Identify which cell holds the provided text, then report its [X, Y] central coordinate. 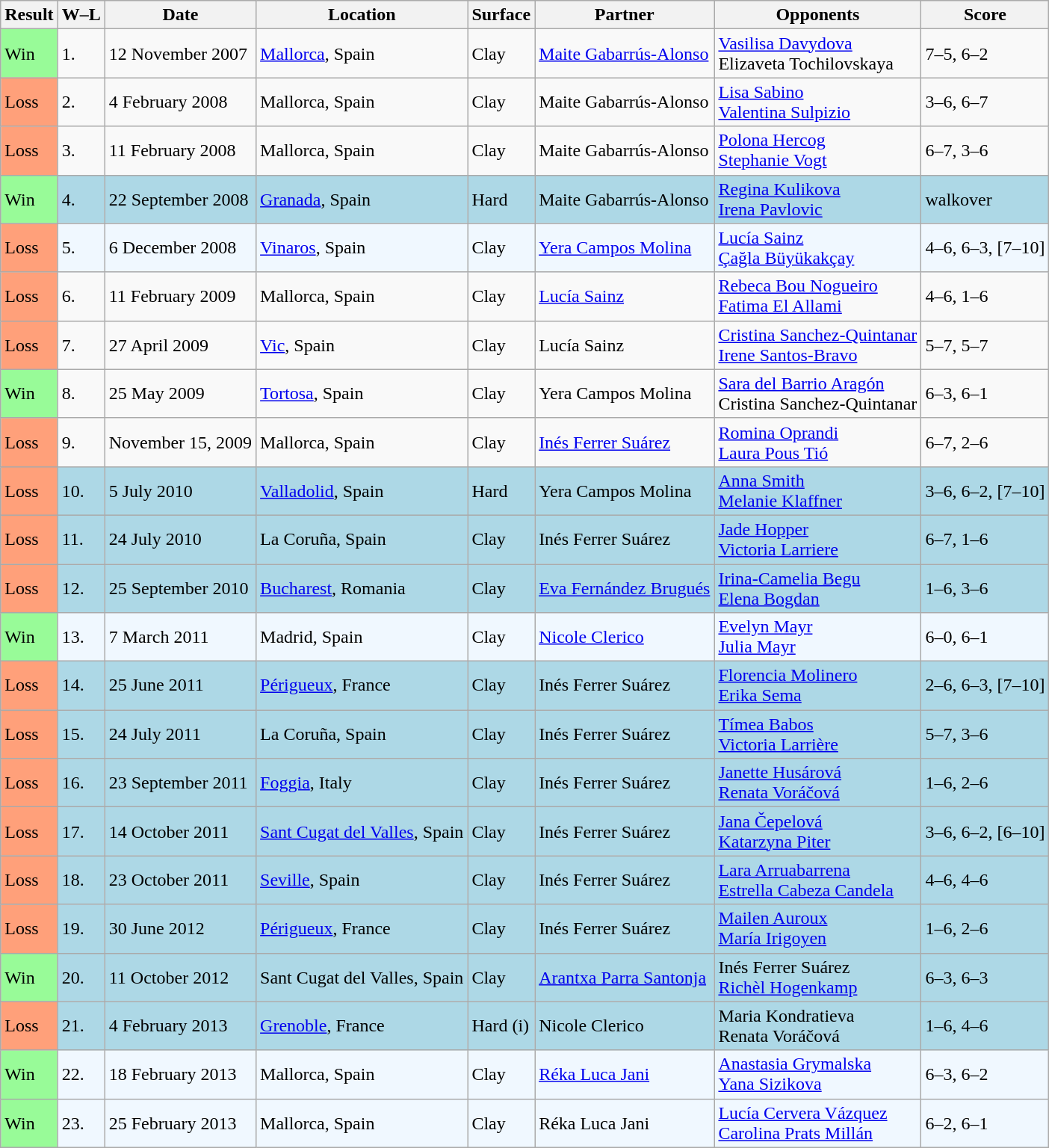
4 February 2008 [180, 102]
Location [362, 15]
14. [81, 686]
14 October 2011 [180, 831]
Granada, Spain [362, 199]
Vinaros, Spain [362, 248]
Eva Fernández Brugués [625, 587]
5–7, 3–6 [985, 734]
November 15, 2009 [180, 442]
25 June 2011 [180, 686]
Grenoble, France [362, 1025]
Arantxa Parra Santonja [625, 978]
Partner [625, 15]
7–5, 6–2 [985, 54]
7. [81, 345]
11. [81, 540]
22. [81, 1075]
18. [81, 880]
Hard (i) [501, 1025]
7 March 2011 [180, 637]
11 February 2008 [180, 151]
Cristina Sanchez-Quintanar Irene Santos-Bravo [817, 345]
3–6, 6–2, [6–10] [985, 831]
4–6, 6–3, [7–10] [985, 248]
Surface [501, 15]
1–6, 4–6 [985, 1025]
6–0, 6–1 [985, 637]
21. [81, 1025]
6–3, 6–1 [985, 393]
Rebeca Bou Nogueiro Fatima El Allami [817, 296]
27 April 2009 [180, 345]
24 July 2010 [180, 540]
3. [81, 151]
Sara del Barrio Aragón Cristina Sanchez-Quintanar [817, 393]
Tímea Babos Victoria Larrière [817, 734]
19. [81, 928]
25 September 2010 [180, 587]
Score [985, 15]
4–6, 1–6 [985, 296]
18 February 2013 [180, 1075]
4. [81, 199]
12 November 2007 [180, 54]
6–7, 3–6 [985, 151]
3–6, 6–7 [985, 102]
23 October 2011 [180, 880]
Jana Čepelová Katarzyna Piter [817, 831]
6–3, 6–3 [985, 978]
Janette Husárová Renata Voráčová [817, 783]
Maria Kondratieva Renata Voráčová [817, 1025]
10. [81, 490]
Mailen Auroux María Irigoyen [817, 928]
3–6, 6–2, [7–10] [985, 490]
6 December 2008 [180, 248]
Tortosa, Spain [362, 393]
25 February 2013 [180, 1123]
Foggia, Italy [362, 783]
Anna Smith Melanie Klaffner [817, 490]
Opponents [817, 15]
Result [29, 15]
Irina-Camelia Begu Elena Bogdan [817, 587]
Inés Ferrer Suárez Richèl Hogenkamp [817, 978]
6. [81, 296]
25 May 2009 [180, 393]
6–7, 1–6 [985, 540]
17. [81, 831]
13. [81, 637]
15. [81, 734]
30 June 2012 [180, 928]
Lucía Cervera Vázquez Carolina Prats Millán [817, 1123]
2. [81, 102]
Regina Kulikova Irena Pavlovic [817, 199]
22 September 2008 [180, 199]
Bucharest, Romania [362, 587]
Vic, Spain [362, 345]
4–6, 4–6 [985, 880]
W–L [81, 15]
24 July 2011 [180, 734]
6–7, 2–6 [985, 442]
11 February 2009 [180, 296]
Lisa Sabino Valentina Sulpizio [817, 102]
23 September 2011 [180, 783]
Lucía Sainz Çağla Büyükakçay [817, 248]
20. [81, 978]
16. [81, 783]
6–3, 6–2 [985, 1075]
Romina Oprandi Laura Pous Tió [817, 442]
5 July 2010 [180, 490]
Polona Hercog Stephanie Vogt [817, 151]
Madrid, Spain [362, 637]
5. [81, 248]
23. [81, 1123]
Vasilisa Davydova Elizaveta Tochilovskaya [817, 54]
12. [81, 587]
Florencia Molinero Erika Sema [817, 686]
6–2, 6–1 [985, 1123]
11 October 2012 [180, 978]
1–6, 3–6 [985, 587]
Date [180, 15]
5–7, 5–7 [985, 345]
Seville, Spain [362, 880]
1. [81, 54]
walkover [985, 199]
Jade Hopper Victoria Larriere [817, 540]
Lara Arruabarrena Estrella Cabeza Candela [817, 880]
2–6, 6–3, [7–10] [985, 686]
Evelyn Mayr Julia Mayr [817, 637]
Valladolid, Spain [362, 490]
Anastasia Grymalska Yana Sizikova [817, 1075]
9. [81, 442]
8. [81, 393]
4 February 2013 [180, 1025]
